Return (x, y) of the center of cell containing provided text 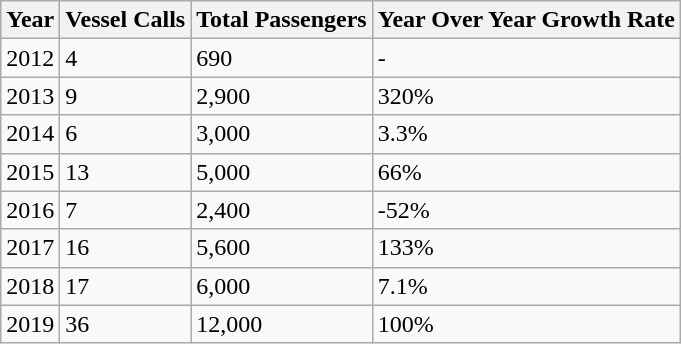
2017 (30, 248)
5,600 (282, 248)
16 (126, 248)
2014 (30, 134)
- (526, 58)
2019 (30, 324)
66% (526, 172)
133% (526, 248)
4 (126, 58)
100% (526, 324)
3.3% (526, 134)
2,900 (282, 96)
690 (282, 58)
12,000 (282, 324)
Vessel Calls (126, 20)
Year (30, 20)
Year Over Year Growth Rate (526, 20)
36 (126, 324)
2013 (30, 96)
2018 (30, 286)
2016 (30, 210)
320% (526, 96)
2012 (30, 58)
3,000 (282, 134)
7 (126, 210)
6,000 (282, 286)
5,000 (282, 172)
-52% (526, 210)
Total Passengers (282, 20)
2015 (30, 172)
17 (126, 286)
7.1% (526, 286)
2,400 (282, 210)
13 (126, 172)
6 (126, 134)
9 (126, 96)
